Capture the cell that displays the provided text and extract its (x, y) central coordinate. 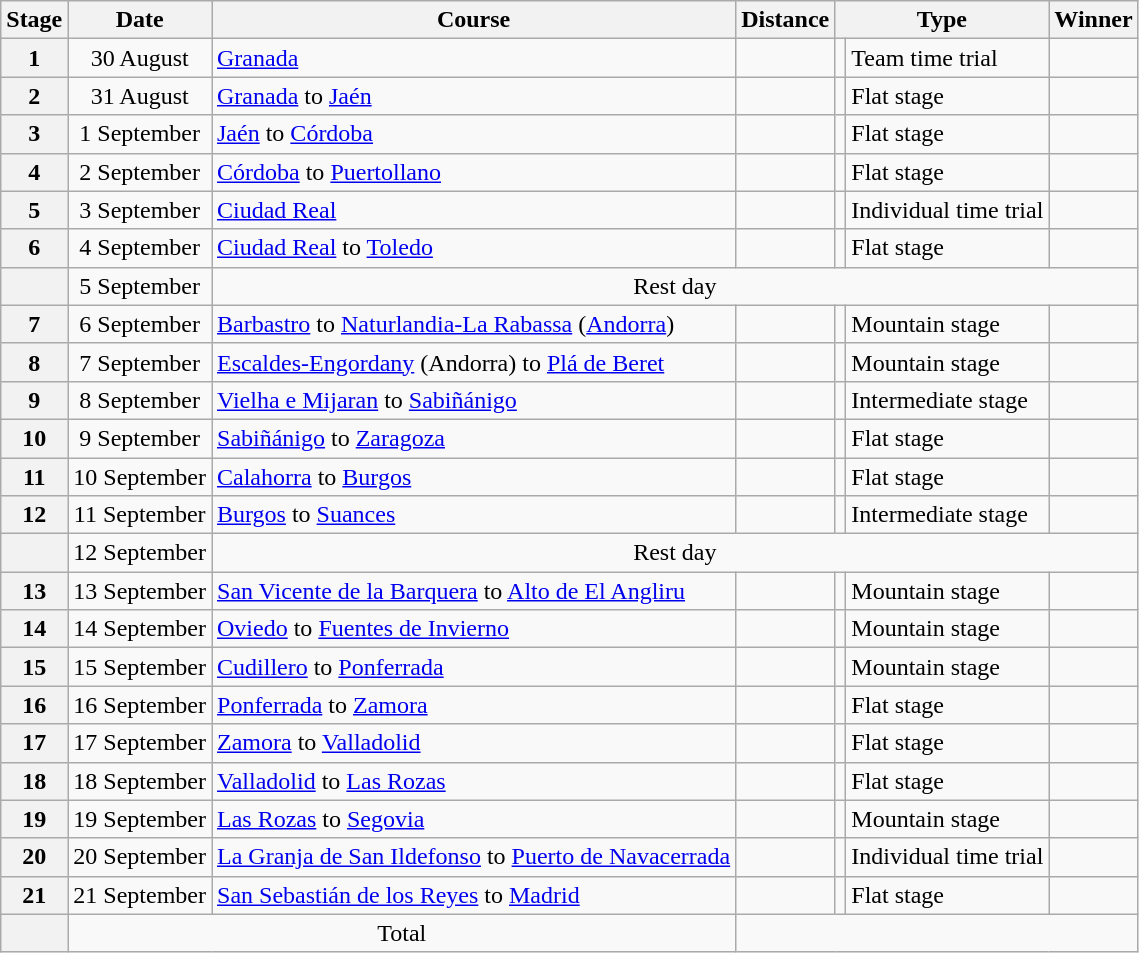
5 September (140, 286)
12 September (140, 553)
1 (34, 58)
10 September (140, 477)
15 (34, 667)
La Granja de San Ildefonso to Puerto de Navacerrada (474, 857)
Sabiñánigo to Zaragoza (474, 438)
Ciudad Real (474, 210)
2 September (140, 172)
14 September (140, 629)
8 September (140, 400)
Vielha e Mijaran to Sabiñánigo (474, 400)
Calahorra to Burgos (474, 477)
Distance (786, 20)
17 September (140, 743)
11 September (140, 515)
Total (402, 933)
19 (34, 819)
18 September (140, 781)
16 (34, 705)
1 September (140, 134)
12 (34, 515)
30 August (140, 58)
8 (34, 362)
6 September (140, 324)
4 (34, 172)
Course (474, 20)
Winner (1094, 20)
20 (34, 857)
Jaén to Córdoba (474, 134)
10 (34, 438)
5 (34, 210)
7 (34, 324)
6 (34, 248)
17 (34, 743)
13 September (140, 591)
20 September (140, 857)
4 September (140, 248)
16 September (140, 705)
Oviedo to Fuentes de Invierno (474, 629)
21 (34, 895)
Barbastro to Naturlandia-La Rabassa (Andorra) (474, 324)
13 (34, 591)
Team time trial (948, 58)
Escaldes-Engordany (Andorra) to Plá de Beret (474, 362)
Las Rozas to Segovia (474, 819)
3 (34, 134)
Cudillero to Ponferrada (474, 667)
San Vicente de la Barquera to Alto de El Angliru (474, 591)
Burgos to Suances (474, 515)
2 (34, 96)
San Sebastián de los Reyes to Madrid (474, 895)
Córdoba to Puertollano (474, 172)
31 August (140, 96)
Granada to Jaén (474, 96)
Granada (474, 58)
Ciudad Real to Toledo (474, 248)
Valladolid to Las Rozas (474, 781)
Stage (34, 20)
Zamora to Valladolid (474, 743)
9 September (140, 438)
Ponferrada to Zamora (474, 705)
18 (34, 781)
Type (942, 20)
9 (34, 400)
7 September (140, 362)
15 September (140, 667)
3 September (140, 210)
14 (34, 629)
21 September (140, 895)
11 (34, 477)
Date (140, 20)
19 September (140, 819)
